Identify which cell holds the provided text, then report its [x, y] central coordinate. 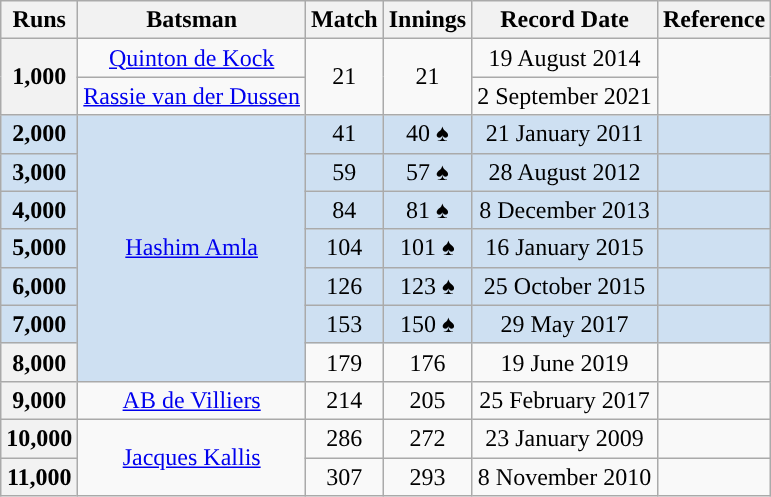
81 ♠ [427, 210]
84 [345, 210]
4,000 [40, 210]
126 [345, 286]
10,000 [40, 438]
59 [345, 172]
101 ♠ [427, 248]
205 [427, 400]
11,000 [40, 477]
153 [345, 324]
179 [345, 362]
7,000 [40, 324]
Hashim Amla [192, 248]
28 August 2012 [565, 172]
19 August 2014 [565, 58]
286 [345, 438]
123 ♠ [427, 286]
Innings [427, 20]
1,000 [40, 77]
19 June 2019 [565, 362]
150 ♠ [427, 324]
2,000 [40, 134]
23 January 2009 [565, 438]
8,000 [40, 362]
214 [345, 400]
57 ♠ [427, 172]
16 January 2015 [565, 248]
41 [345, 134]
Record Date [565, 20]
3,000 [40, 172]
Rassie van der Dussen [192, 96]
272 [427, 438]
307 [345, 477]
21 January 2011 [565, 134]
8 November 2010 [565, 477]
AB de Villiers [192, 400]
Match [345, 20]
25 February 2017 [565, 400]
29 May 2017 [565, 324]
104 [345, 248]
8 December 2013 [565, 210]
40 ♠ [427, 134]
Jacques Kallis [192, 457]
Runs [40, 20]
6,000 [40, 286]
293 [427, 477]
Reference [714, 20]
9,000 [40, 400]
176 [427, 362]
Quinton de Kock [192, 58]
2 September 2021 [565, 96]
Batsman [192, 20]
5,000 [40, 248]
25 October 2015 [565, 286]
